For the text-containing cell, return its midpoint in [x, y] coordinate format. 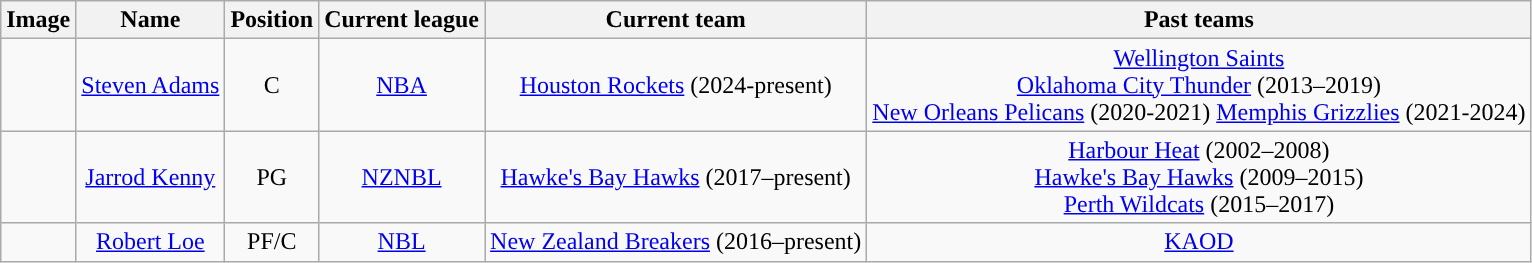
NBL [402, 242]
Harbour Heat (2002–2008) Hawke's Bay Hawks (2009–2015) Perth Wildcats (2015–2017) [1199, 177]
Wellington Saints Oklahoma City Thunder (2013–2019)New Orleans Pelicans (2020-2021) Memphis Grizzlies (2021-2024) [1199, 85]
Position [272, 20]
Past teams [1199, 20]
Hawke's Bay Hawks (2017–present) [676, 177]
New Zealand Breakers (2016–present) [676, 242]
PF/C [272, 242]
C [272, 85]
NZNBL [402, 177]
Jarrod Kenny [150, 177]
Robert Loe [150, 242]
PG [272, 177]
Houston Rockets (2024-present) [676, 85]
Name [150, 20]
KAOD [1199, 242]
Current league [402, 20]
Steven Adams [150, 85]
NBA [402, 85]
Current team [676, 20]
Image [38, 20]
